Search for the cell housing the specified text and yield its [X, Y] center coordinate. 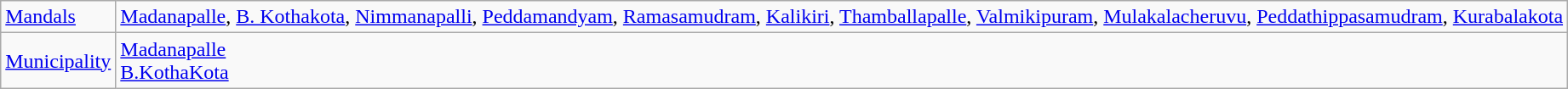
Mandals [58, 17]
Municipality [58, 61]
MadanapalleB.KothaKota [842, 61]
